Determine the [X, Y] coordinate at the center of the cell enclosing the given text.  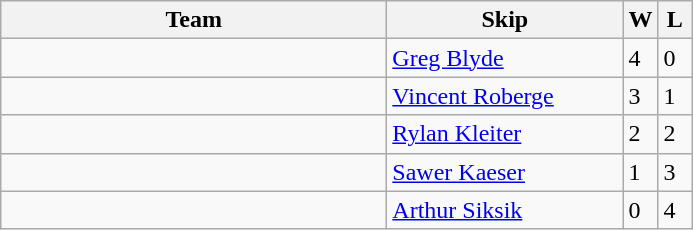
Arthur Siksik [505, 210]
Sawer Kaeser [505, 172]
Vincent Roberge [505, 96]
W [640, 20]
Skip [505, 20]
Rylan Kleiter [505, 134]
L [675, 20]
Greg Blyde [505, 58]
Team [194, 20]
